Determine the (X, Y) coordinate at the center of the cell enclosing the given text.  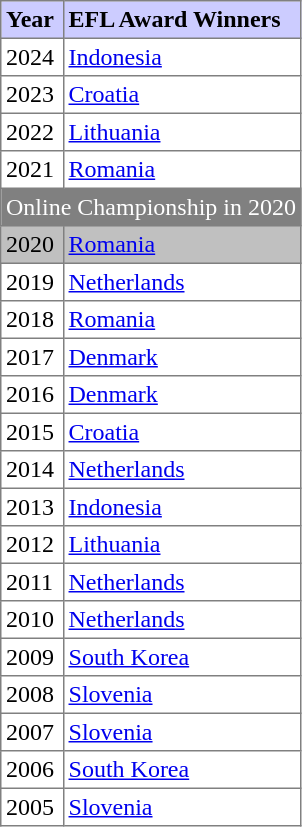
2017 (32, 357)
Online Championship in 2020 (151, 207)
2010 (32, 620)
2005 (32, 807)
2021 (32, 170)
2007 (32, 732)
Year (32, 20)
2020 (32, 245)
2012 (32, 545)
2023 (32, 95)
2006 (32, 770)
2009 (32, 657)
2015 (32, 432)
2013 (32, 507)
2014 (32, 470)
2016 (32, 395)
2008 (32, 695)
2024 (32, 57)
2011 (32, 582)
2022 (32, 132)
2019 (32, 282)
EFL Award Winners (182, 20)
2018 (32, 320)
